For the text-containing cell, return its midpoint in [X, Y] coordinate format. 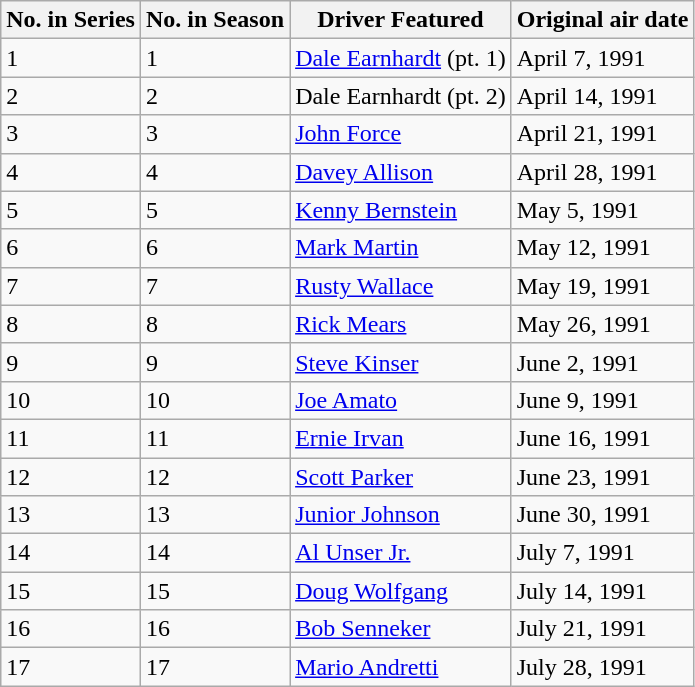
July 21, 1991 [602, 629]
June 9, 1991 [602, 400]
No. in Series [71, 20]
April 7, 1991 [602, 58]
Driver Featured [401, 20]
Davey Allison [401, 172]
June 23, 1991 [602, 477]
Steve Kinser [401, 362]
Bob Senneker [401, 629]
June 2, 1991 [602, 362]
April 21, 1991 [602, 134]
Junior Johnson [401, 515]
Doug Wolfgang [401, 591]
Ernie Irvan [401, 438]
Mark Martin [401, 248]
No. in Season [214, 20]
Original air date [602, 20]
May 5, 1991 [602, 210]
April 14, 1991 [602, 96]
Kenny Bernstein [401, 210]
Mario Andretti [401, 667]
May 19, 1991 [602, 286]
Dale Earnhardt (pt. 1) [401, 58]
Al Unser Jr. [401, 553]
July 7, 1991 [602, 553]
Rusty Wallace [401, 286]
July 28, 1991 [602, 667]
June 30, 1991 [602, 515]
Joe Amato [401, 400]
May 12, 1991 [602, 248]
May 26, 1991 [602, 324]
June 16, 1991 [602, 438]
John Force [401, 134]
April 28, 1991 [602, 172]
July 14, 1991 [602, 591]
Scott Parker [401, 477]
Dale Earnhardt (pt. 2) [401, 96]
Rick Mears [401, 324]
